Capture the cell that displays the provided text and extract its (X, Y) central coordinate. 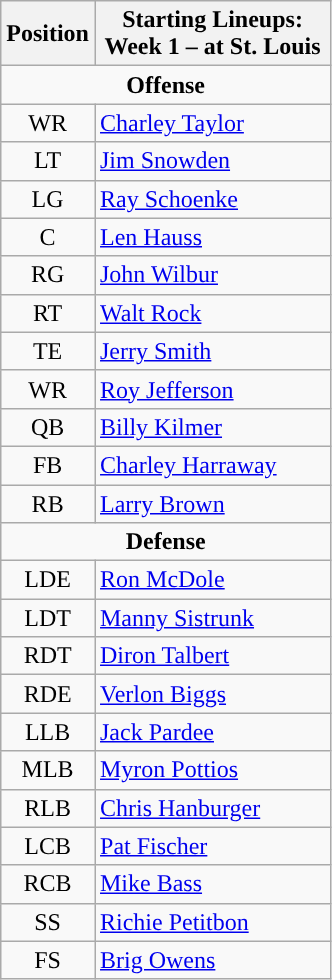
Manny Sistrunk (212, 618)
Pat Fischer (212, 846)
Position (48, 34)
Charley Taylor (212, 123)
TE (48, 351)
LT (48, 161)
Jerry Smith (212, 351)
John Wilbur (212, 275)
RLB (48, 808)
Verlon Biggs (212, 694)
Starting Lineups: Week 1 – at St. Louis (212, 34)
RB (48, 503)
RG (48, 275)
Jim Snowden (212, 161)
Walt Rock (212, 313)
LDE (48, 580)
RT (48, 313)
Larry Brown (212, 503)
Ron McDole (212, 580)
Len Hauss (212, 237)
FS (48, 960)
Diron Talbert (212, 656)
Roy Jefferson (212, 389)
RDT (48, 656)
C (48, 237)
RCB (48, 884)
MLB (48, 770)
Chris Hanburger (212, 808)
LDT (48, 618)
Billy Kilmer (212, 427)
Jack Pardee (212, 732)
Offense (166, 85)
RDE (48, 694)
QB (48, 427)
SS (48, 922)
LG (48, 199)
Brig Owens (212, 960)
Mike Bass (212, 884)
Richie Petitbon (212, 922)
Ray Schoenke (212, 199)
LLB (48, 732)
Defense (166, 542)
Charley Harraway (212, 465)
FB (48, 465)
LCB (48, 846)
Myron Pottios (212, 770)
